Search for the cell housing the specified text and yield its (X, Y) center coordinate. 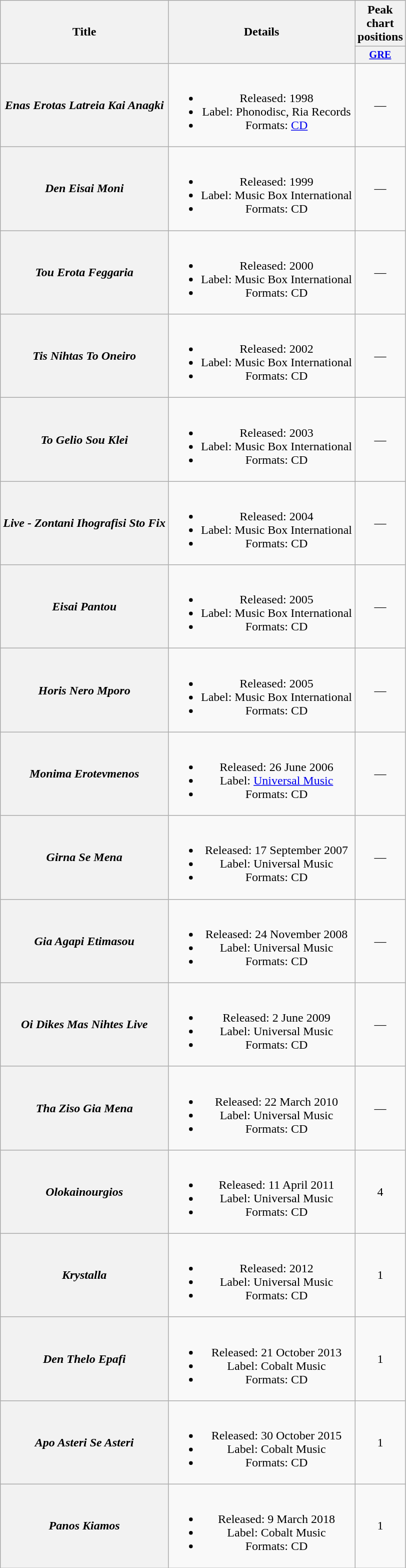
Den Thelo Epafi (84, 1359)
Girna Se Mena (84, 858)
Krystalla (84, 1275)
Eisai Pantou (84, 606)
Olokainourgios (84, 1192)
Den Eisai Moni (84, 189)
Apo Asteri Se Asteri (84, 1442)
Released: 2003Label: Music Box InternationalFormats: CD (262, 439)
Details (262, 32)
Tou Erota Feggaria (84, 272)
Released: 2002Label: Music Box InternationalFormats: CD (262, 356)
Released: 17 September 2007Label: Universal MusicFormats: CD (262, 858)
GRE (380, 55)
Tha Ziso Gia Mena (84, 1108)
Released: 2012Label: Universal MusicFormats: CD (262, 1275)
Released: 1998Label: Phonodisc, Ria RecordsFormats: CD (262, 105)
Peak chart positions (380, 24)
Released: 2000Label: Music Box InternationalFormats: CD (262, 272)
Monima Erotevmenos (84, 773)
Title (84, 32)
To Gelio Sou Klei (84, 439)
Released: 26 June 2006Label: Universal MusicFormats: CD (262, 773)
Panos Kiamos (84, 1526)
Released: 2004Label: Music Box InternationalFormats: CD (262, 523)
Oi Dikes Mas Nihtes Live (84, 1025)
Released: 21 October 2013Label: Cobalt MusicFormats: CD (262, 1359)
Horis Nero Mporo (84, 690)
Released: 1999Label: Music Box InternationalFormats: CD (262, 189)
Released: 24 November 2008Label: Universal MusicFormats: CD (262, 941)
Released: 9 March 2018Label: Cobalt MusicFormats: CD (262, 1526)
Gia Agapi Etimasou (84, 941)
Released: 11 April 2011Label: Universal MusicFormats: CD (262, 1192)
Live - Zontani Ihografisi Sto Fix (84, 523)
Tis Nihtas To Oneiro (84, 356)
Released: 30 October 2015Label: Cobalt MusicFormats: CD (262, 1442)
Released: 22 March 2010Label: Universal MusicFormats: CD (262, 1108)
Released: 2 June 2009Label: Universal MusicFormats: CD (262, 1025)
Enas Erotas Latreia Kai Anagki (84, 105)
4 (380, 1192)
